Detect which cell encompasses the target text, then output its [X, Y] center coordinate. 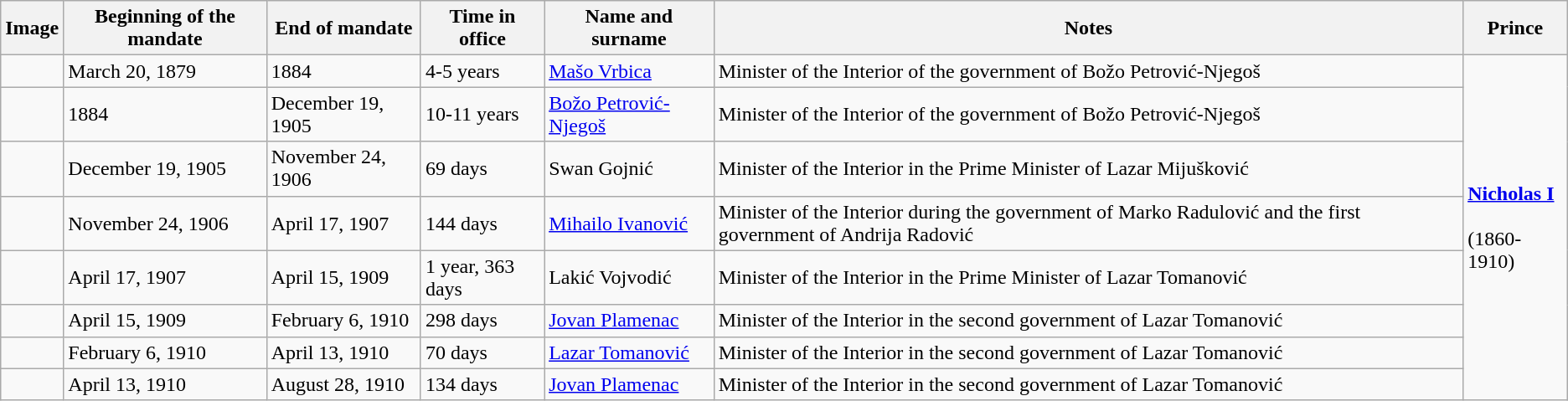
Minister of the Interior in the Prime Minister of Lazar Mijušković [1088, 169]
144 days [482, 223]
Prince [1516, 28]
Božo Petrović-Njegoš [630, 114]
4-5 years [482, 71]
Image [32, 28]
1 year, 363 days [482, 278]
Notes [1088, 28]
Nicholas I(1860-1910) [1516, 228]
134 days [482, 384]
Swan Gojnić [630, 169]
Lazar Tomanović [630, 352]
Beginning of the mandate [165, 28]
298 days [482, 321]
Time in office [482, 28]
Mihailo Ivanović [630, 223]
70 days [482, 352]
Minister of the Interior in the Prime Minister of Lazar Tomanović [1088, 278]
Lakić Vojvodić [630, 278]
Mašo Vrbica [630, 71]
August 28, 1910 [343, 384]
Name and surname [630, 28]
10-11 years [482, 114]
March 20, 1879 [165, 71]
End of mandate [343, 28]
Minister of the Interior during the government of Marko Radulović and the first government of Andrija Radović [1088, 223]
69 days [482, 169]
